For the text-containing cell, return its midpoint in (x, y) coordinate format. 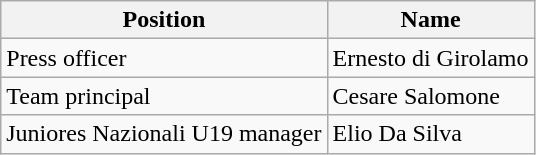
Ernesto di Girolamo (430, 58)
Name (430, 20)
Press officer (164, 58)
Cesare Salomone (430, 96)
Position (164, 20)
Team principal (164, 96)
Elio Da Silva (430, 134)
Juniores Nazionali U19 manager (164, 134)
